Pinpoint the cell where the given text exists, returning its (X, Y) midpoint coordinate. 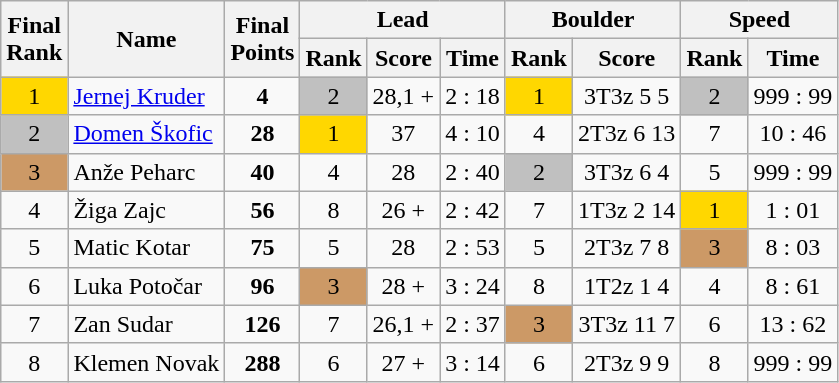
2 : 18 (473, 96)
Luka Potočar (146, 286)
288 (262, 362)
37 (404, 134)
2 : 37 (473, 324)
13 : 62 (793, 324)
Matic Kotar (146, 248)
2 : 40 (473, 172)
3 : 24 (473, 286)
3T3z 6 4 (627, 172)
3T3z 5 5 (627, 96)
Žiga Zajc (146, 210)
Final Points (262, 39)
Name (146, 39)
Boulder (592, 20)
10 : 46 (793, 134)
126 (262, 324)
4 : 10 (473, 134)
Klemen Novak (146, 362)
2T3z 7 8 (627, 248)
Anže Peharc (146, 172)
28,1 + (404, 96)
26 + (404, 210)
Jernej Kruder (146, 96)
8 : 61 (793, 286)
Speed (760, 20)
1T3z 2 14 (627, 210)
96 (262, 286)
27 + (404, 362)
8 : 03 (793, 248)
2 : 42 (473, 210)
1 : 01 (793, 210)
40 (262, 172)
2T3z 6 13 (627, 134)
28 + (404, 286)
2 : 53 (473, 248)
75 (262, 248)
1T2z 1 4 (627, 286)
26,1 + (404, 324)
2T3z 9 9 (627, 362)
Final Rank (34, 39)
3 : 14 (473, 362)
Domen Škofic (146, 134)
3T3z 11 7 (627, 324)
Lead (402, 20)
Zan Sudar (146, 324)
56 (262, 210)
